Determine the (x, y) coordinate at the center of the cell enclosing the given text.  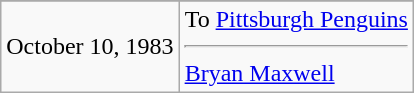
October 10, 1983 (90, 47)
To Pittsburgh PenguinsBryan Maxwell (296, 47)
